Determine the [X, Y] coordinate at the center of the cell enclosing the given text.  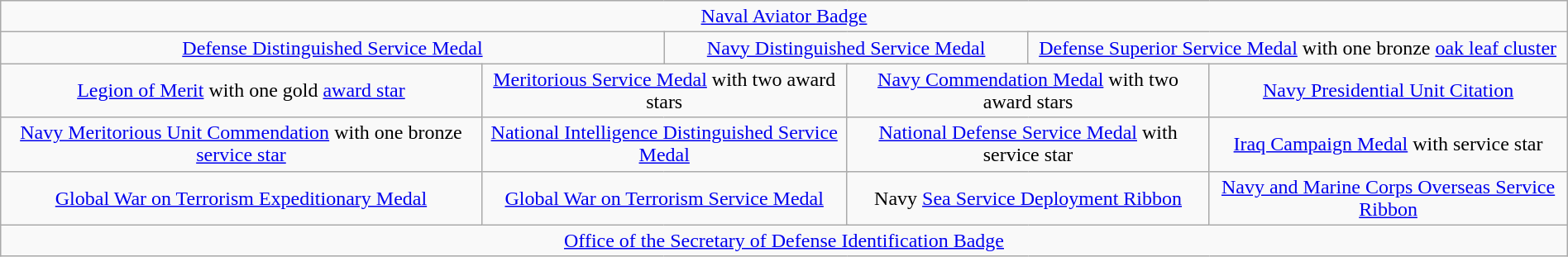
Navy and Marine Corps Overseas Service Ribbon [1388, 198]
National Intelligence Distinguished Service Medal [664, 144]
Global War on Terrorism Service Medal [664, 198]
Global War on Terrorism Expeditionary Medal [241, 198]
Legion of Merit with one gold award star [241, 91]
Iraq Campaign Medal with service star [1388, 144]
Navy Sea Service Deployment Ribbon [1028, 198]
Naval Aviator Badge [784, 17]
Defense Distinguished Service Medal [332, 48]
Defense Superior Service Medal with one bronze oak leaf cluster [1298, 48]
Navy Meritorious Unit Commendation with one bronze service star [241, 144]
Navy Presidential Unit Citation [1388, 91]
Navy Distinguished Service Medal [846, 48]
National Defense Service Medal with service star [1028, 144]
Meritorious Service Medal with two award stars [664, 91]
Office of the Secretary of Defense Identification Badge [784, 240]
Navy Commendation Medal with two award stars [1028, 91]
